Output the (x, y) coordinate of the center of the cell containing the given text.  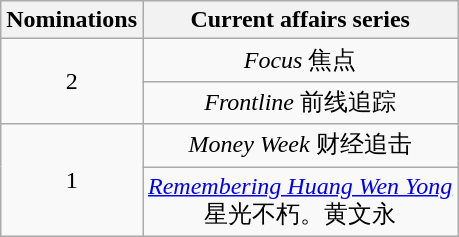
Current affairs series (300, 20)
1 (72, 180)
2 (72, 82)
Money Week 财经追击 (300, 146)
Frontline 前线追踪 (300, 102)
Remembering Huang Wen Yong 星光不朽。黄文永 (300, 201)
Focus 焦点 (300, 60)
Nominations (72, 20)
